Identify which cell holds the provided text, then report its [X, Y] central coordinate. 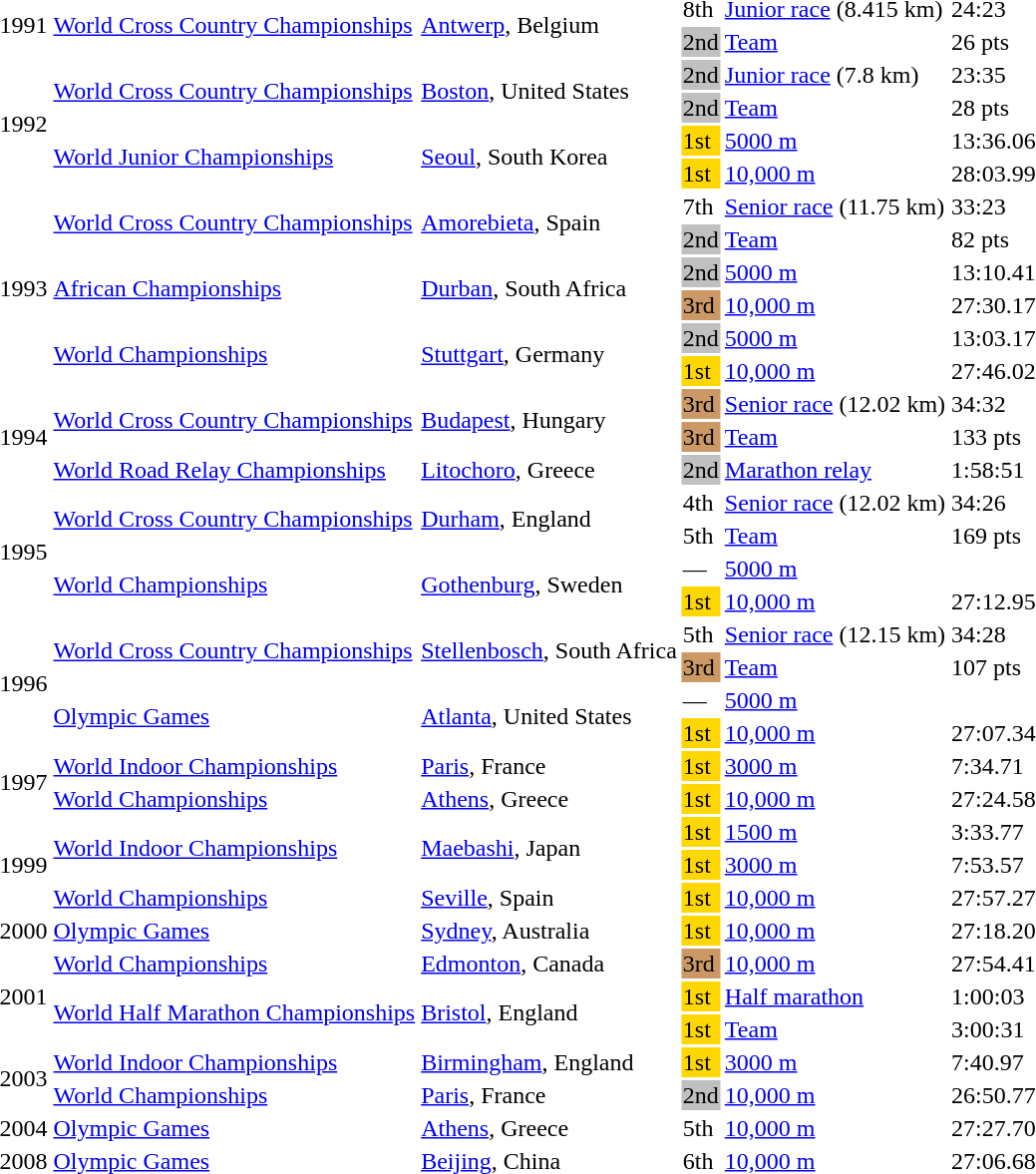
7th [700, 206]
African Championships [234, 289]
1500 m [835, 832]
Durham, England [549, 519]
Stellenbosch, South Africa [549, 650]
Seville, Spain [549, 898]
Litochoro, Greece [549, 470]
Maebashi, Japan [549, 848]
Gothenburg, Sweden [549, 585]
Durban, South Africa [549, 289]
World Road Relay Championships [234, 470]
World Junior Championships [234, 158]
Sydney, Australia [549, 931]
Budapest, Hungary [549, 421]
Birmingham, England [549, 1062]
Bristol, England [549, 1013]
Stuttgart, Germany [549, 355]
Junior race (7.8 km) [835, 75]
Half marathon [835, 996]
4th [700, 503]
Marathon relay [835, 470]
World Half Marathon Championships [234, 1013]
Amorebieta, Spain [549, 223]
Senior race (11.75 km) [835, 206]
Seoul, South Korea [549, 158]
Boston, United States [549, 92]
Senior race (12.15 km) [835, 634]
Edmonton, Canada [549, 964]
Atlanta, United States [549, 716]
